Detect which cell encompasses the target text, then output its (X, Y) center coordinate. 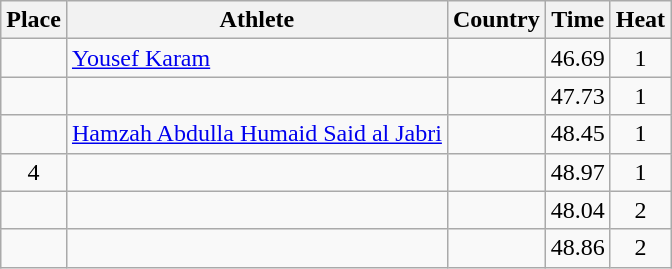
Hamzah Abdulla Humaid Said al Jabri (256, 134)
48.86 (578, 248)
46.69 (578, 58)
Country (496, 20)
48.04 (578, 210)
47.73 (578, 96)
48.97 (578, 172)
Time (578, 20)
Heat (640, 20)
Athlete (256, 20)
4 (34, 172)
Yousef Karam (256, 58)
48.45 (578, 134)
Place (34, 20)
